Identify which cell holds the provided text, then report its [X, Y] central coordinate. 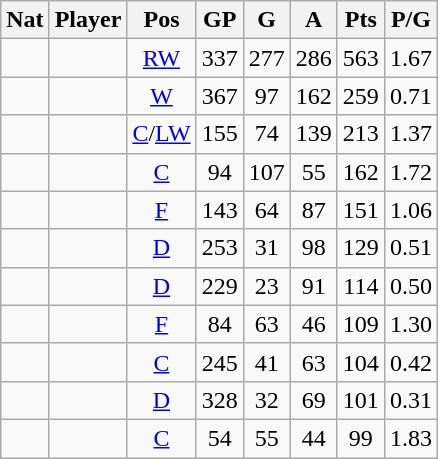
84 [220, 324]
31 [266, 248]
98 [314, 248]
143 [220, 210]
P/G [410, 20]
A [314, 20]
94 [220, 172]
32 [266, 400]
46 [314, 324]
99 [360, 438]
Pts [360, 20]
RW [162, 58]
109 [360, 324]
1.83 [410, 438]
129 [360, 248]
107 [266, 172]
0.50 [410, 286]
87 [314, 210]
41 [266, 362]
253 [220, 248]
1.72 [410, 172]
69 [314, 400]
91 [314, 286]
GP [220, 20]
151 [360, 210]
1.30 [410, 324]
Nat [25, 20]
114 [360, 286]
0.51 [410, 248]
286 [314, 58]
245 [220, 362]
367 [220, 96]
0.71 [410, 96]
44 [314, 438]
1.67 [410, 58]
54 [220, 438]
213 [360, 134]
229 [220, 286]
Pos [162, 20]
104 [360, 362]
277 [266, 58]
64 [266, 210]
1.06 [410, 210]
337 [220, 58]
259 [360, 96]
G [266, 20]
C/LW [162, 134]
101 [360, 400]
Player [88, 20]
W [162, 96]
139 [314, 134]
74 [266, 134]
328 [220, 400]
155 [220, 134]
1.37 [410, 134]
23 [266, 286]
0.42 [410, 362]
563 [360, 58]
97 [266, 96]
0.31 [410, 400]
